Pinpoint the cell where the given text exists, returning its (x, y) midpoint coordinate. 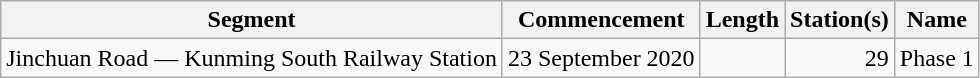
29 (840, 58)
23 September 2020 (601, 58)
Station(s) (840, 20)
Commencement (601, 20)
Phase 1 (936, 58)
Jinchuan Road — Kunming South Railway Station (252, 58)
Length (742, 20)
Segment (252, 20)
Name (936, 20)
